Capture the cell that displays the provided text and extract its [x, y] central coordinate. 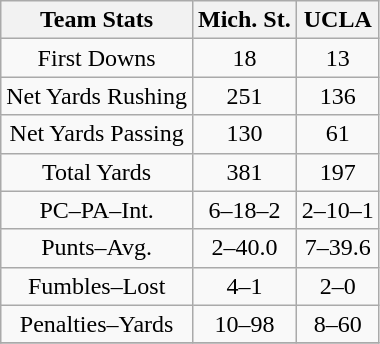
Mich. St. [245, 20]
2–0 [338, 286]
Fumbles–Lost [97, 286]
2–40.0 [245, 248]
136 [338, 96]
Team Stats [97, 20]
197 [338, 172]
PC–PA–Int. [97, 210]
13 [338, 58]
4–1 [245, 286]
Penalties–Yards [97, 324]
130 [245, 134]
10–98 [245, 324]
251 [245, 96]
2–10–1 [338, 210]
381 [245, 172]
Total Yards [97, 172]
6–18–2 [245, 210]
Punts–Avg. [97, 248]
61 [338, 134]
Net Yards Passing [97, 134]
8–60 [338, 324]
7–39.6 [338, 248]
First Downs [97, 58]
UCLA [338, 20]
18 [245, 58]
Net Yards Rushing [97, 96]
